Return (x, y) of the center of cell containing provided text 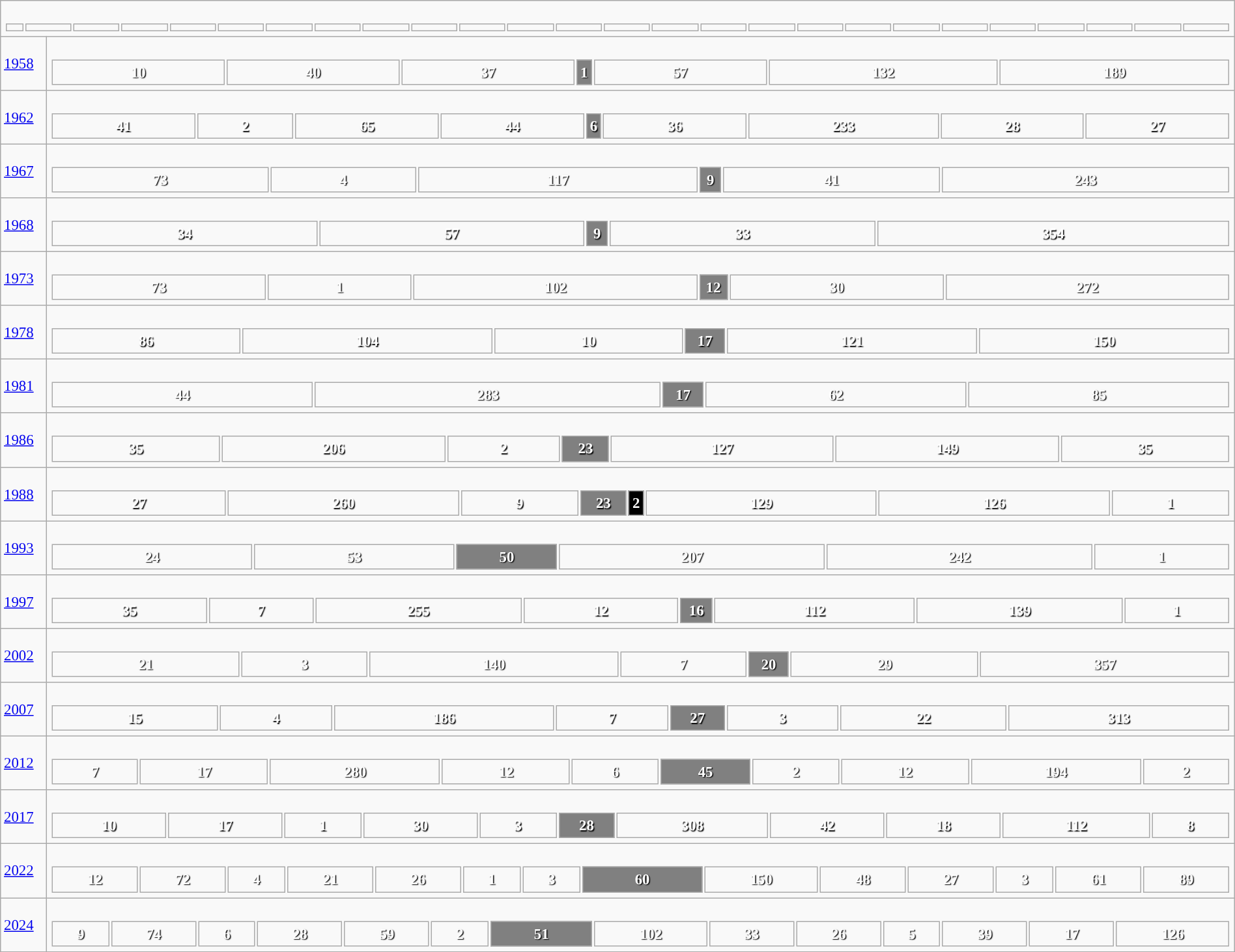
189 (1114, 72)
10 40 37 1 57 132 189 (640, 64)
5 (912, 934)
357 (1105, 664)
24 53 50 207 242 1 (640, 548)
37 (487, 72)
206 (334, 449)
41 2 65 44 6 36 233 28 27 (640, 117)
34 (185, 233)
39 (985, 934)
283 (487, 395)
1958 (23, 64)
1997 (23, 602)
2024 (23, 925)
280 (356, 772)
12 72 4 21 26 1 3 60 150 48 27 3 61 89 (640, 871)
42 (827, 826)
1967 (23, 171)
35 206 2 23 127 149 35 (640, 440)
20 (769, 664)
207 (692, 556)
15 (135, 718)
27 260 9 23 2 129 126 1 (640, 494)
18 (943, 826)
127 (723, 449)
86 (146, 341)
121 (852, 341)
233 (844, 126)
73 4 117 9 41 243 (640, 171)
255 (418, 611)
272 (1087, 288)
72 (182, 879)
36 (675, 126)
9 74 6 28 59 2 51 102 33 26 5 39 17 126 (640, 925)
62 (836, 395)
51 (541, 934)
24 (152, 556)
140 (494, 664)
48 (863, 879)
2007 (23, 710)
242 (959, 556)
85 (1098, 395)
50 (507, 556)
15 4 186 7 27 3 22 313 (640, 710)
2012 (23, 763)
8 (1191, 826)
86 104 10 17 121 150 (640, 332)
194 (1057, 772)
243 (1085, 180)
10 17 1 30 3 28 308 42 18 112 8 (640, 817)
16 (696, 611)
45 (706, 772)
61 (1098, 879)
1973 (23, 279)
35 7 255 12 16 112 139 1 (640, 602)
1993 (23, 548)
60 (642, 879)
44 283 17 62 85 (640, 387)
313 (1119, 718)
139 (1019, 611)
59 (387, 934)
73 1 102 12 30 272 (640, 279)
7 17 280 12 6 45 2 12 194 2 (640, 763)
2002 (23, 655)
354 (1053, 233)
1981 (23, 387)
53 (354, 556)
132 (883, 72)
89 (1186, 879)
149 (947, 449)
40 (313, 72)
260 (344, 503)
21 3 140 7 20 29 357 (640, 655)
2017 (23, 817)
74 (154, 934)
34 57 9 33 354 (640, 225)
1986 (23, 440)
308 (692, 826)
65 (367, 126)
186 (444, 718)
117 (558, 180)
129 (761, 503)
1978 (23, 332)
1988 (23, 494)
104 (367, 341)
1968 (23, 225)
29 (885, 664)
1962 (23, 117)
22 (924, 718)
2022 (23, 871)
